Capture the cell that displays the provided text and extract its [X, Y] central coordinate. 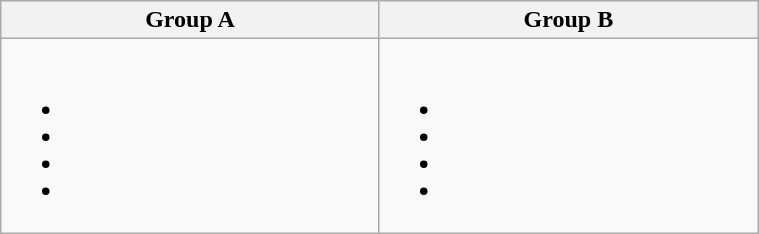
Group A [190, 20]
Group B [568, 20]
